Detect which cell encompasses the target text, then output its (x, y) center coordinate. 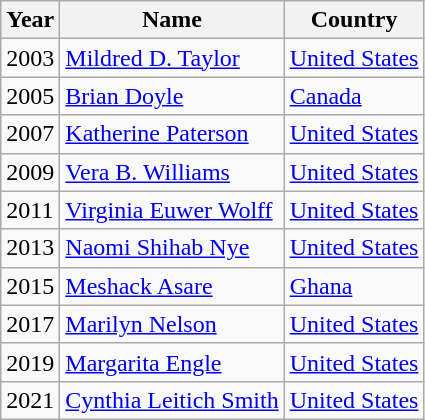
Ghana (354, 286)
2003 (30, 58)
2015 (30, 286)
Year (30, 20)
Country (354, 20)
Canada (354, 96)
2021 (30, 400)
2019 (30, 362)
Katherine Paterson (172, 134)
2009 (30, 172)
Vera B. Williams (172, 172)
2013 (30, 248)
Name (172, 20)
Meshack Asare (172, 286)
2017 (30, 324)
Marilyn Nelson (172, 324)
Virginia Euwer Wolff (172, 210)
Brian Doyle (172, 96)
2011 (30, 210)
Mildred D. Taylor (172, 58)
Margarita Engle (172, 362)
Naomi Shihab Nye (172, 248)
2005 (30, 96)
2007 (30, 134)
Cynthia Leitich Smith (172, 400)
